Capture the cell that displays the provided text and extract its [x, y] central coordinate. 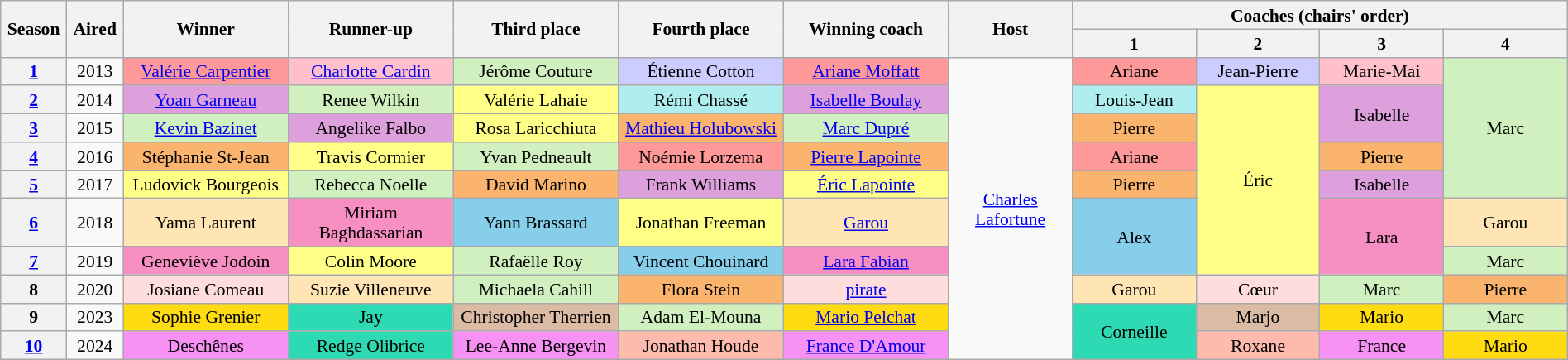
Host [1011, 29]
Winner [206, 29]
Corneille [1134, 331]
Étienne Cotton [701, 71]
Stéphanie St-Jean [206, 156]
2019 [94, 261]
Yvan Pedneault [536, 156]
Jérôme Couture [536, 71]
Ludovick Bourgeois [206, 185]
Colin Moore [371, 261]
Charles Lafortune [1011, 209]
Adam El-Mouna [701, 317]
2016 [94, 156]
Jonathan Freeman [701, 223]
Jean-Pierre [1258, 71]
pirate [866, 289]
Éric Lapointe [866, 185]
Isabelle Boulay [866, 100]
Rafaëlle Roy [536, 261]
Geneviève Jodoin [206, 261]
Vincent Chouinard [701, 261]
2018 [94, 223]
Charlotte Cardin [371, 71]
2015 [94, 128]
Louis-Jean [1134, 100]
Pierre Lapointe [866, 156]
Rosa Laricchiuta [536, 128]
Christopher Therrien [536, 317]
Fourth place [701, 29]
Michaela Cahill [536, 289]
5 [34, 185]
Suzie Villeneuve [371, 289]
Marjo [1258, 317]
David Marino [536, 185]
Mario Pelchat [866, 317]
Season [34, 29]
Flora Stein [701, 289]
8 [34, 289]
Winning coach [866, 29]
2014 [94, 100]
2017 [94, 185]
Jay [371, 317]
Valérie Lahaie [536, 100]
Rebecca Noelle [371, 185]
9 [34, 317]
Runner-up [371, 29]
Lee-Anne Bergevin [536, 346]
Renee Wilkin [371, 100]
2023 [94, 317]
France [1382, 346]
France D'Amour [866, 346]
Aired [94, 29]
Alex [1134, 237]
Redge Olibrice [371, 346]
Angelike Falbo [371, 128]
Travis Cormier [371, 156]
Valérie Carpentier [206, 71]
Frank Williams [701, 185]
Marc Dupré [866, 128]
Coaches (chairs' order) [1320, 15]
Miriam Baghdassarian [371, 223]
Yann Brassard [536, 223]
Éric [1258, 180]
Yoan Garneau [206, 100]
Cœur [1258, 289]
Marie-Mai [1382, 71]
Lara Fabian [866, 261]
Deschênes [206, 346]
Rémi Chassé [701, 100]
2013 [94, 71]
6 [34, 223]
10 [34, 346]
Yama Laurent [206, 223]
Josiane Comeau [206, 289]
Lara [1382, 237]
2024 [94, 346]
Ariane Moffatt [866, 71]
7 [34, 261]
Mathieu Holubowski [701, 128]
Sophie Grenier [206, 317]
2020 [94, 289]
Noémie Lorzema [701, 156]
Third place [536, 29]
Kevin Bazinet [206, 128]
Jonathan Houde [701, 346]
Roxane [1258, 346]
